Scan for the cell matching the given text and deliver its (X, Y) coordinate at center. 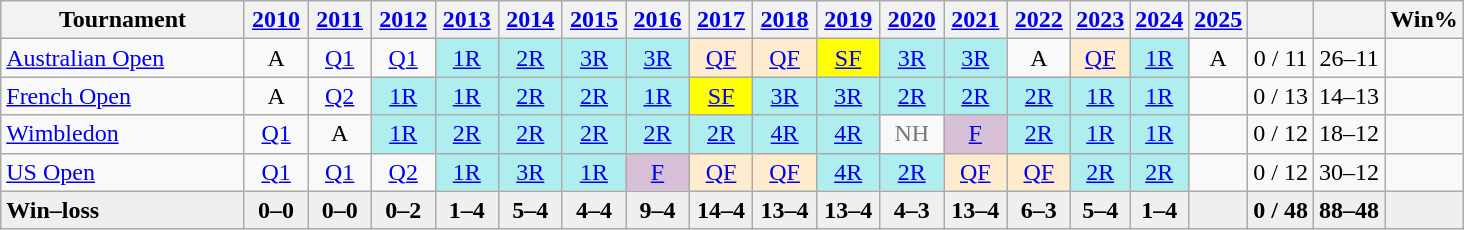
4–4 (594, 210)
2017 (721, 20)
2014 (531, 20)
2023 (1100, 20)
Tournament (123, 20)
0 / 11 (1281, 58)
2020 (912, 20)
4–3 (912, 210)
14–4 (721, 210)
6–3 (1039, 210)
18–12 (1350, 134)
0–2 (403, 210)
2025 (1218, 20)
2024 (1160, 20)
NH (912, 134)
9–4 (658, 210)
Win–loss (123, 210)
30–12 (1350, 172)
14–13 (1350, 96)
2022 (1039, 20)
26–11 (1350, 58)
Australian Open (123, 58)
2013 (467, 20)
2016 (658, 20)
2010 (276, 20)
2018 (785, 20)
2019 (848, 20)
US Open (123, 172)
2015 (594, 20)
0 / 13 (1281, 96)
0 / 48 (1281, 210)
Wimbledon (123, 134)
2021 (976, 20)
88–48 (1350, 210)
French Open (123, 96)
Win% (1424, 20)
2012 (403, 20)
2011 (340, 20)
